Pinpoint the cell where the given text exists, returning its [X, Y] midpoint coordinate. 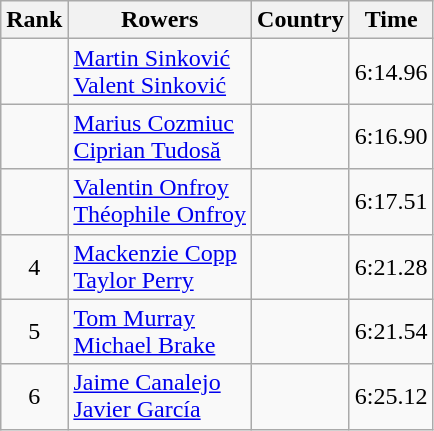
6:14.96 [391, 72]
6:17.51 [391, 202]
5 [34, 332]
Mackenzie CoppTaylor Perry [160, 266]
Rowers [160, 20]
Time [391, 20]
Country [301, 20]
Tom MurrayMichael Brake [160, 332]
Jaime CanalejoJavier García [160, 396]
Martin SinkovićValent Sinković [160, 72]
4 [34, 266]
6 [34, 396]
6:21.28 [391, 266]
6:16.90 [391, 136]
Marius CozmiucCiprian Tudosă [160, 136]
Rank [34, 20]
Valentin OnfroyThéophile Onfroy [160, 202]
6:25.12 [391, 396]
6:21.54 [391, 332]
